Provide the (X, Y) coordinate of the cell's center where the given text is located.  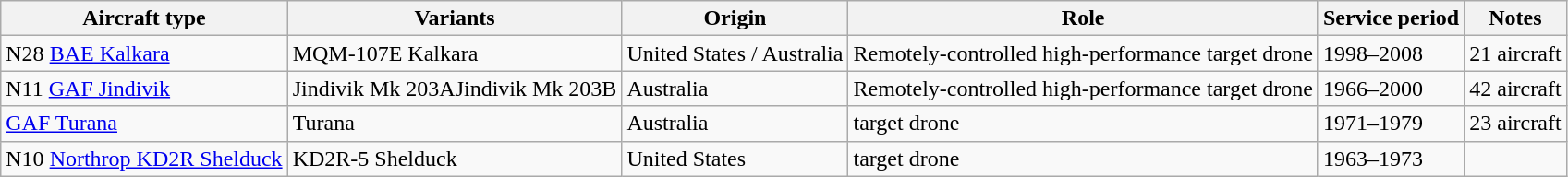
21 aircraft (1515, 53)
Notes (1515, 18)
N11 GAF Jindivik (144, 88)
23 aircraft (1515, 124)
Aircraft type (144, 18)
Variants (455, 18)
MQM-107E Kalkara (455, 53)
N28 BAE Kalkara (144, 53)
Origin (735, 18)
Service period (1391, 18)
1966–2000 (1391, 88)
Turana (455, 124)
42 aircraft (1515, 88)
KD2R-5 Shelduck (455, 159)
Jindivik Mk 203AJindivik Mk 203B (455, 88)
1998–2008 (1391, 53)
1971–1979 (1391, 124)
United States / Australia (735, 53)
N10 Northrop KD2R Shelduck (144, 159)
Role (1083, 18)
1963–1973 (1391, 159)
GAF Turana (144, 124)
United States (735, 159)
